From the cell containing the given text, extract its center point as [X, Y] coordinate. 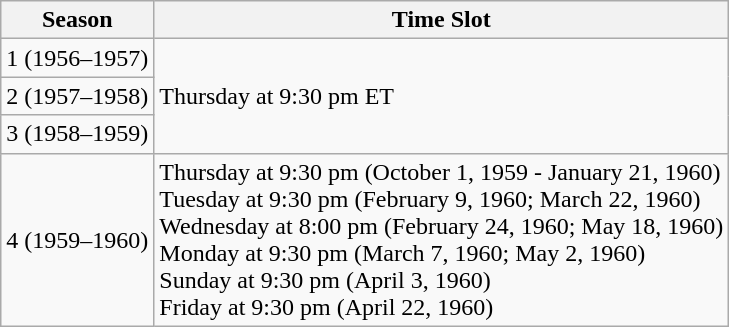
Time Slot [442, 20]
2 (1957–1958) [78, 96]
Thursday at 9:30 pm ET [442, 96]
4 (1959–1960) [78, 240]
1 (1956–1957) [78, 58]
Season [78, 20]
3 (1958–1959) [78, 134]
